Scan for the cell matching the given text and deliver its (X, Y) coordinate at center. 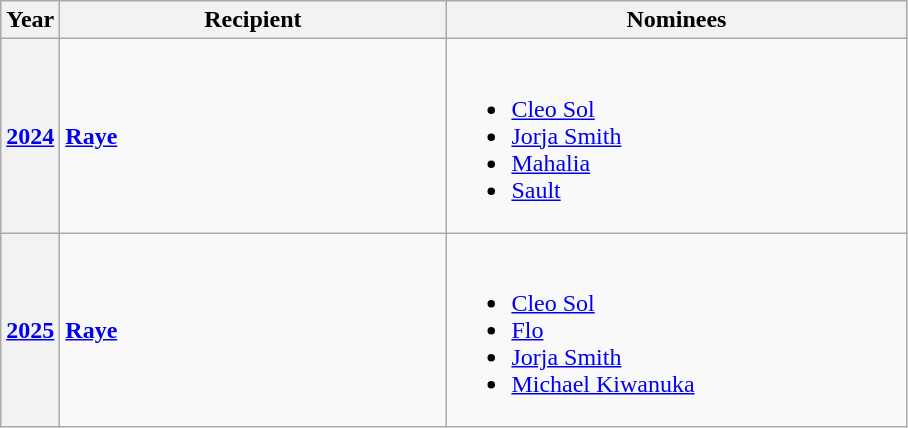
2025 (30, 330)
Cleo SolFloJorja SmithMichael Kiwanuka (676, 330)
2024 (30, 136)
Nominees (676, 20)
Cleo SolJorja SmithMahaliaSault (676, 136)
Recipient (253, 20)
Year (30, 20)
